Return [X, Y] of the center of cell containing provided text 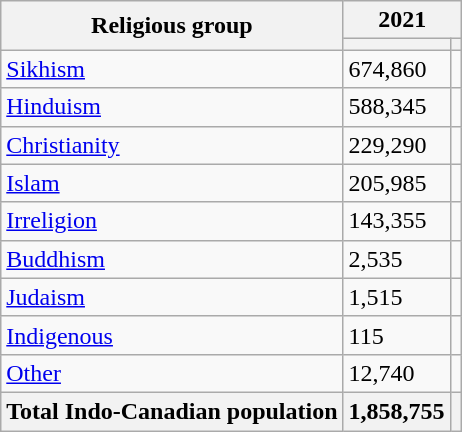
Other [172, 373]
Christianity [172, 145]
115 [396, 335]
1,515 [396, 297]
674,860 [396, 69]
Islam [172, 183]
143,355 [396, 221]
Irreligion [172, 221]
Sikhism [172, 69]
1,858,755 [396, 411]
229,290 [396, 145]
12,740 [396, 373]
588,345 [396, 107]
Religious group [172, 26]
2,535 [396, 259]
2021 [402, 20]
Indigenous [172, 335]
205,985 [396, 183]
Buddhism [172, 259]
Hinduism [172, 107]
Judaism [172, 297]
Total Indo-Canadian population [172, 411]
